Determine the (X, Y) coordinate at the center of the cell enclosing the given text.  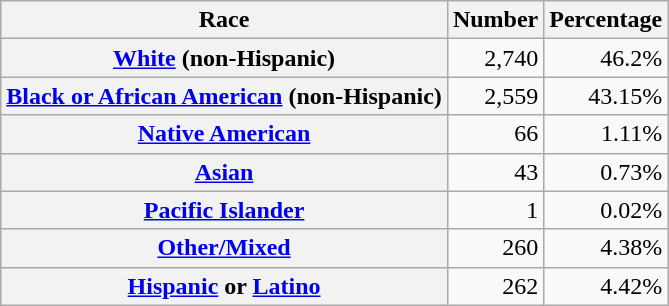
Hispanic or Latino (224, 286)
66 (495, 134)
43 (495, 172)
262 (495, 286)
0.02% (606, 210)
4.38% (606, 248)
White (non-Hispanic) (224, 58)
43.15% (606, 96)
1.11% (606, 134)
Number (495, 20)
Pacific Islander (224, 210)
2,740 (495, 58)
Asian (224, 172)
Race (224, 20)
46.2% (606, 58)
Percentage (606, 20)
2,559 (495, 96)
4.42% (606, 286)
260 (495, 248)
Other/Mixed (224, 248)
0.73% (606, 172)
1 (495, 210)
Black or African American (non-Hispanic) (224, 96)
Native American (224, 134)
